Detect which cell encompasses the target text, then output its (X, Y) center coordinate. 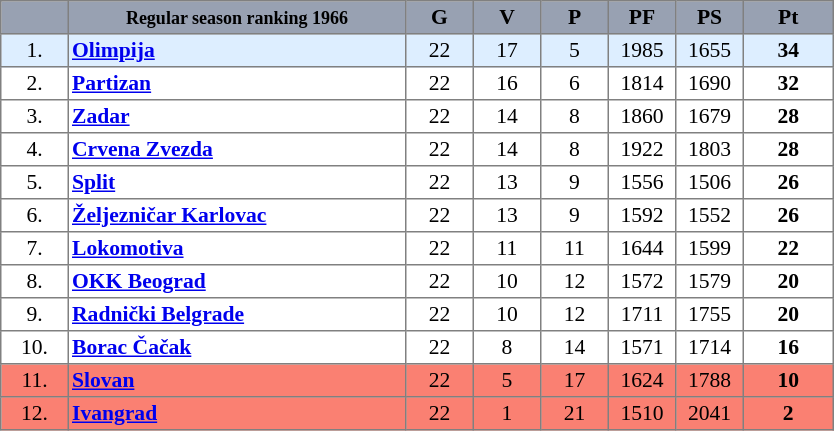
1506 (710, 182)
V (507, 18)
1814 (642, 84)
Olimpija (237, 50)
Split (237, 182)
4. (35, 150)
6. (35, 216)
34 (788, 50)
1599 (710, 248)
1510 (642, 414)
1803 (710, 150)
1579 (710, 282)
Pt (788, 18)
2041 (710, 414)
32 (788, 84)
1624 (642, 380)
11. (35, 380)
8. (35, 282)
Lokomotiva (237, 248)
Zadar (237, 116)
1714 (710, 348)
1571 (642, 348)
1860 (642, 116)
10. (35, 348)
Željezničar Karlovac (237, 216)
Radnički Belgrade (237, 314)
G (440, 18)
Slovan (237, 380)
PF (642, 18)
Partizan (237, 84)
1655 (710, 50)
5. (35, 182)
1788 (710, 380)
1. (35, 50)
12. (35, 414)
Ivangrad (237, 414)
1679 (710, 116)
1711 (642, 314)
9. (35, 314)
2. (35, 84)
1690 (710, 84)
1552 (710, 216)
7. (35, 248)
3. (35, 116)
1572 (642, 282)
1922 (642, 150)
2 (788, 414)
PS (710, 18)
6 (575, 84)
Crvena Zvezda (237, 150)
OKK Beograd (237, 282)
P (575, 18)
21 (575, 414)
1556 (642, 182)
1644 (642, 248)
1985 (642, 50)
Regular season ranking 1966 (237, 18)
1755 (710, 314)
1 (507, 414)
Borac Čačak (237, 348)
1592 (642, 216)
